Determine the [x, y] coordinate at the center of the cell enclosing the given text.  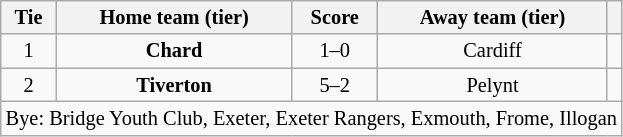
Cardiff [493, 51]
1–0 [335, 51]
Bye: Bridge Youth Club, Exeter, Exeter Rangers, Exmouth, Frome, Illogan [312, 118]
Away team (tier) [493, 17]
Chard [174, 51]
Tie [29, 17]
5–2 [335, 85]
2 [29, 85]
Tiverton [174, 85]
1 [29, 51]
Pelynt [493, 85]
Home team (tier) [174, 17]
Score [335, 17]
